Determine the (X, Y) coordinate at the center of the cell enclosing the given text.  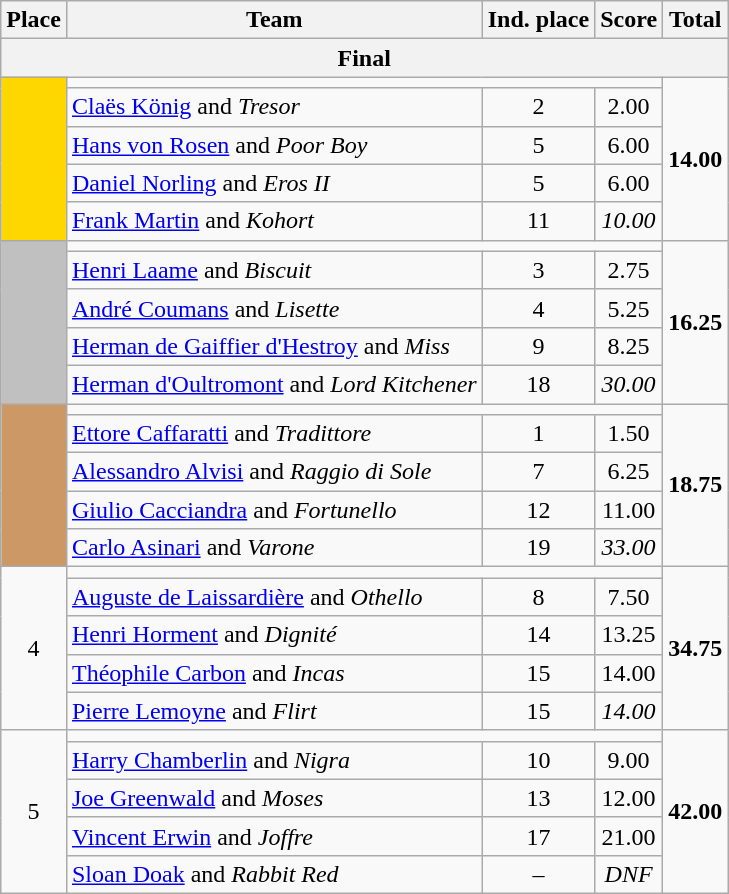
Daniel Norling and Eros II (274, 183)
12.00 (629, 798)
Henri Horment and Dignité (274, 635)
Ettore Caffaratti and Tradittore (274, 434)
1.50 (629, 434)
Final (364, 58)
30.00 (629, 384)
21.00 (629, 836)
8 (538, 597)
13 (538, 798)
Harry Chamberlin and Nigra (274, 760)
13.25 (629, 635)
17 (538, 836)
11 (538, 221)
Giulio Cacciandra and Fortunello (274, 510)
2.75 (629, 270)
André Coumans and Lisette (274, 308)
DNF (629, 874)
3 (538, 270)
2 (538, 107)
Claës König and Tresor (274, 107)
Sloan Doak and Rabbit Red (274, 874)
6.25 (629, 472)
Ind. place (538, 20)
Carlo Asinari and Varone (274, 548)
Alessandro Alvisi and Raggio di Sole (274, 472)
10.00 (629, 221)
1 (538, 434)
5.25 (629, 308)
14 (538, 635)
2.00 (629, 107)
9 (538, 346)
Score (629, 20)
18.75 (696, 486)
Pierre Lemoyne and Flirt (274, 711)
Frank Martin and Kohort (274, 221)
Place (34, 20)
19 (538, 548)
9.00 (629, 760)
10 (538, 760)
11.00 (629, 510)
12 (538, 510)
8.25 (629, 346)
7 (538, 472)
34.75 (696, 648)
Théophile Carbon and Incas (274, 673)
16.25 (696, 322)
Joe Greenwald and Moses (274, 798)
7.50 (629, 597)
Vincent Erwin and Joffre (274, 836)
Team (274, 20)
Herman de Gaiffier d'Hestroy and Miss (274, 346)
Henri Laame and Biscuit (274, 270)
18 (538, 384)
Total (696, 20)
33.00 (629, 548)
Hans von Rosen and Poor Boy (274, 145)
– (538, 874)
Auguste de Laissardière and Othello (274, 597)
Herman d'Oultromont and Lord Kitchener (274, 384)
42.00 (696, 812)
